Provide the [X, Y] coordinate of the cell's center where the given text is located.  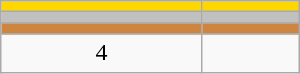
4 [102, 53]
